Detect which cell encompasses the target text, then output its (X, Y) center coordinate. 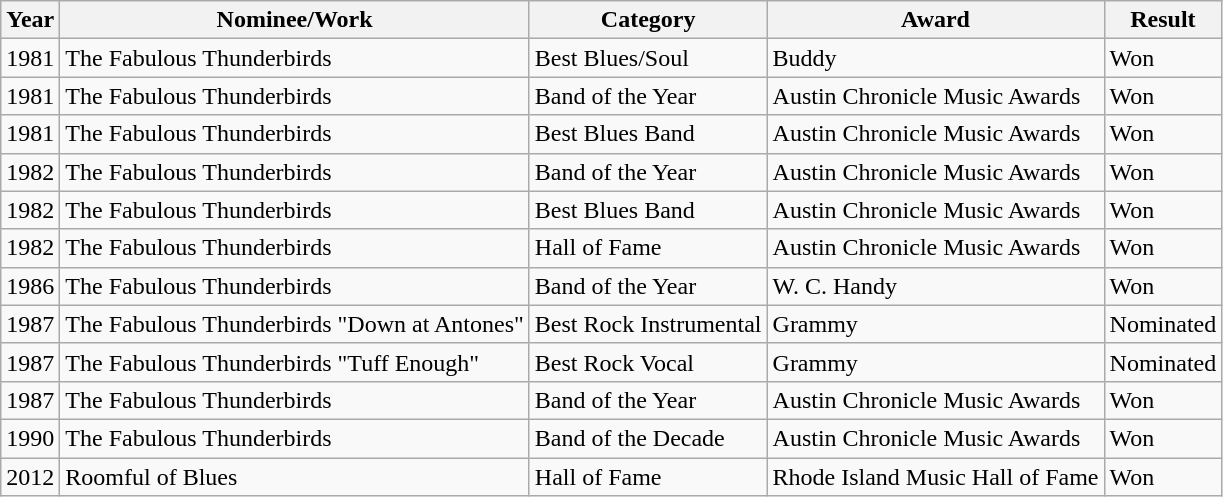
1990 (30, 438)
The Fabulous Thunderbirds "Tuff Enough" (295, 362)
2012 (30, 477)
Nominee/Work (295, 20)
The Fabulous Thunderbirds "Down at Antones" (295, 324)
Result (1163, 20)
Best Rock Vocal (648, 362)
Roomful of Blues (295, 477)
Category (648, 20)
1986 (30, 286)
Best Blues/Soul (648, 58)
W. C. Handy (936, 286)
Buddy (936, 58)
Rhode Island Music Hall of Fame (936, 477)
Band of the Decade (648, 438)
Year (30, 20)
Award (936, 20)
Best Rock Instrumental (648, 324)
